From the cell containing the given text, extract its center point as [x, y] coordinate. 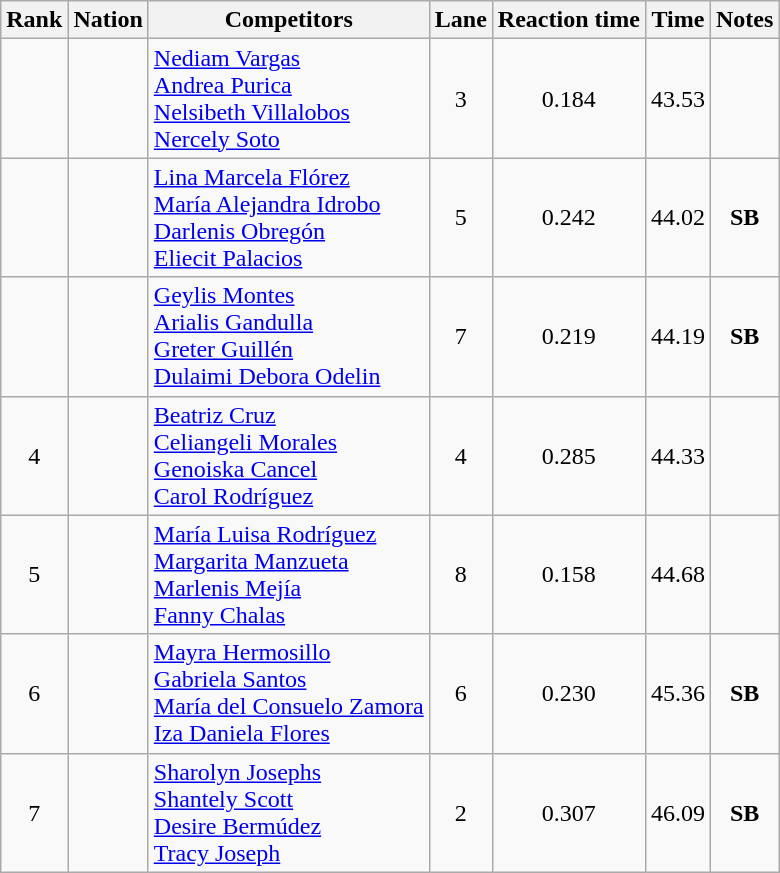
0.158 [568, 574]
Beatriz CruzCeliangeli MoralesGenoiska CancelCarol Rodríguez [288, 456]
Nediam VargasAndrea PuricaNelsibeth VillalobosNercely Soto [288, 98]
0.184 [568, 98]
Time [678, 20]
María Luisa RodríguezMargarita ManzuetaMarlenis MejíaFanny Chalas [288, 574]
Competitors [288, 20]
Lina Marcela FlórezMaría Alejandra IdroboDarlenis ObregónEliecit Palacios [288, 218]
Nation [108, 20]
Sharolyn JosephsShantely ScottDesire BermúdezTracy Joseph [288, 812]
44.33 [678, 456]
0.219 [568, 336]
43.53 [678, 98]
0.285 [568, 456]
Mayra HermosilloGabriela SantosMaría del Consuelo ZamoraIza Daniela Flores [288, 694]
8 [460, 574]
3 [460, 98]
Geylis MontesArialis GandullaGreter GuillénDulaimi Debora Odelin [288, 336]
44.68 [678, 574]
44.19 [678, 336]
0.307 [568, 812]
44.02 [678, 218]
Lane [460, 20]
46.09 [678, 812]
2 [460, 812]
Reaction time [568, 20]
45.36 [678, 694]
Rank [34, 20]
Notes [744, 20]
0.230 [568, 694]
0.242 [568, 218]
